Return [X, Y] of the center of cell containing provided text 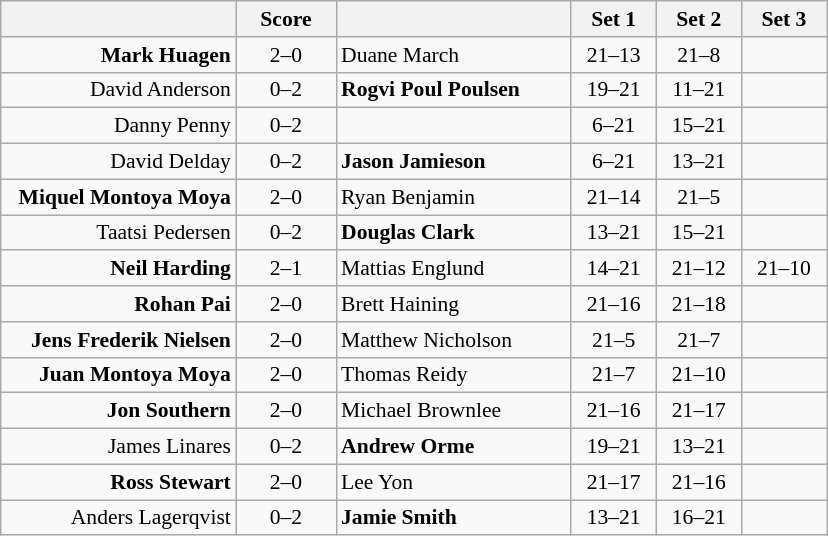
Taatsi Pedersen [118, 233]
Matthew Nicholson [454, 340]
21–18 [698, 304]
Ross Stewart [118, 482]
Douglas Clark [454, 233]
14–21 [614, 269]
Lee Yon [454, 482]
Rogvi Poul Poulsen [454, 90]
2–1 [286, 269]
11–21 [698, 90]
James Linares [118, 447]
Score [286, 19]
Set 2 [698, 19]
Rohan Pai [118, 304]
Mattias Englund [454, 269]
21–13 [614, 55]
Jens Frederik Nielsen [118, 340]
David Delday [118, 162]
Ryan Benjamin [454, 197]
Duane March [454, 55]
Neil Harding [118, 269]
Jason Jamieson [454, 162]
Brett Haining [454, 304]
Jon Southern [118, 411]
David Anderson [118, 90]
Juan Montoya Moya [118, 375]
21–14 [614, 197]
Mark Huagen [118, 55]
Miquel Montoya Moya [118, 197]
Set 1 [614, 19]
Thomas Reidy [454, 375]
21–8 [698, 55]
Set 3 [784, 19]
16–21 [698, 518]
Danny Penny [118, 126]
21–12 [698, 269]
Jamie Smith [454, 518]
Anders Lagerqvist [118, 518]
Michael Brownlee [454, 411]
Andrew Orme [454, 447]
